Locate the cell with the specified text and output its (x, y) center coordinate. 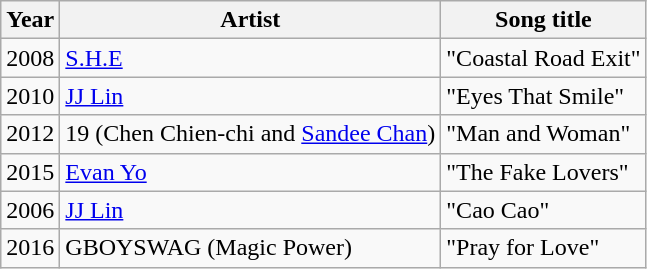
2008 (30, 58)
2012 (30, 134)
2015 (30, 172)
2010 (30, 96)
Year (30, 20)
Evan Yo (250, 172)
Artist (250, 20)
2006 (30, 210)
"Pray for Love" (544, 248)
Song title (544, 20)
"Man and Woman" (544, 134)
GBOYSWAG (Magic Power) (250, 248)
2016 (30, 248)
"Eyes That Smile" (544, 96)
"The Fake Lovers" (544, 172)
19 (Chen Chien-chi and Sandee Chan) (250, 134)
S.H.E (250, 58)
"Cao Cao" (544, 210)
"Coastal Road Exit" (544, 58)
